Output the [x, y] coordinate of the center of the cell containing the given text.  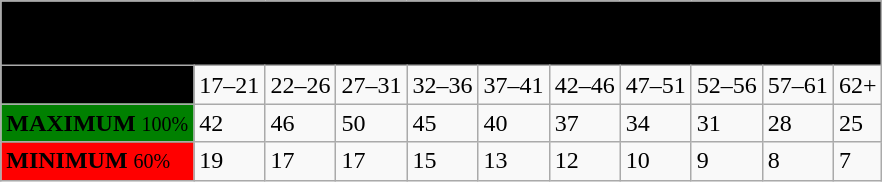
12 [584, 161]
9 [726, 161]
8 [798, 161]
AGE GROUP [98, 85]
45 [442, 123]
MINIMUM 60% [98, 161]
52–56 [726, 85]
22–26 [300, 85]
27–31 [372, 85]
19 [230, 161]
28 [798, 123]
31 [726, 123]
50 [372, 123]
17–21 [230, 85]
15 [442, 161]
37 [584, 123]
42 [230, 123]
42–46 [584, 85]
25 [858, 123]
47–51 [656, 85]
13 [514, 161]
MAXIMUM 100% [98, 123]
34 [656, 123]
46 [300, 123]
32–36 [442, 85]
40 [514, 123]
PUSH-UPS (2 minutes)FEMALE [442, 34]
62+ [858, 85]
37–41 [514, 85]
7 [858, 161]
57–61 [798, 85]
10 [656, 161]
